Extract the (X, Y) coordinate from the center of the cell holding the provided text.  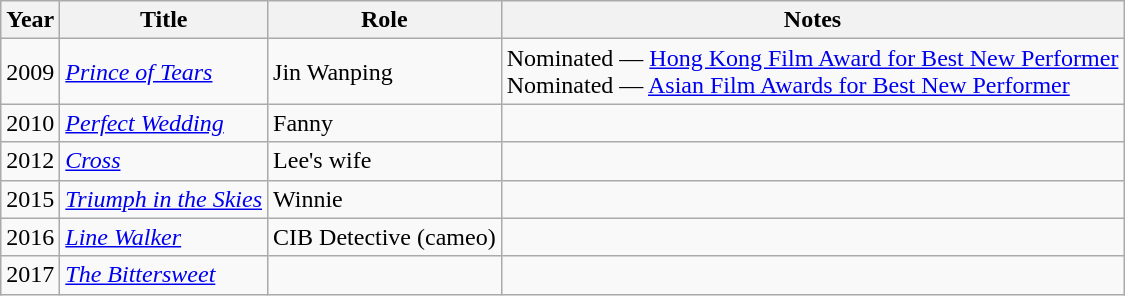
Winnie (385, 199)
2012 (30, 161)
Year (30, 20)
Nominated — Hong Kong Film Award for Best New PerformerNominated — Asian Film Awards for Best New Performer (812, 72)
Fanny (385, 123)
Jin Wanping (385, 72)
Line Walker (164, 237)
Lee's wife (385, 161)
Role (385, 20)
2010 (30, 123)
Perfect Wedding (164, 123)
The Bittersweet (164, 275)
Prince of Tears (164, 72)
Notes (812, 20)
Triumph in the Skies (164, 199)
CIB Detective (cameo) (385, 237)
Cross (164, 161)
2009 (30, 72)
2016 (30, 237)
2017 (30, 275)
Title (164, 20)
2015 (30, 199)
